Pinpoint the cell where the given text exists, returning its (X, Y) midpoint coordinate. 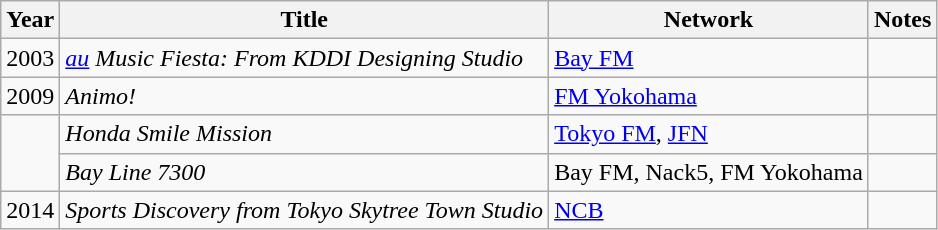
Animo! (304, 96)
Year (30, 20)
Tokyo FM, JFN (709, 134)
Honda Smile Mission (304, 134)
Network (709, 20)
Notes (902, 20)
2009 (30, 96)
2014 (30, 210)
NCB (709, 210)
Sports Discovery from Tokyo Skytree Town Studio (304, 210)
FM Yokohama (709, 96)
2003 (30, 58)
Title (304, 20)
Bay FM, Nack5, FM Yokohama (709, 172)
Bay FM (709, 58)
Bay Line 7300 (304, 172)
au Music Fiesta: From KDDI Designing Studio (304, 58)
